Output the (x, y) coordinate of the center of the cell containing the given text.  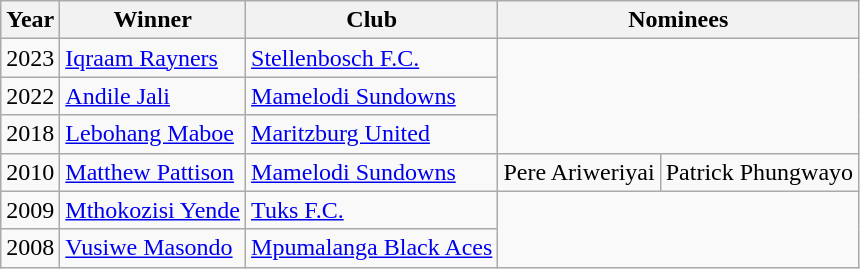
Patrick Phungwayo (759, 172)
Matthew Pattison (153, 172)
Tuks F.C. (372, 210)
2023 (30, 58)
Nominees (678, 20)
2010 (30, 172)
Winner (153, 20)
2008 (30, 248)
Club (372, 20)
Maritzburg United (372, 134)
Year (30, 20)
Stellenbosch F.C. (372, 58)
2018 (30, 134)
Andile Jali (153, 96)
Mthokozisi Yende (153, 210)
2009 (30, 210)
Pere Ariweriyai (579, 172)
Mpumalanga Black Aces (372, 248)
Iqraam Rayners (153, 58)
Vusiwe Masondo (153, 248)
2022 (30, 96)
Lebohang Maboe (153, 134)
